Provide the [x, y] coordinate of the cell's center where the given text is located.  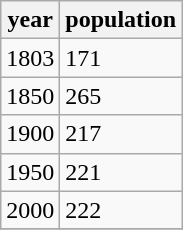
1850 [30, 96]
population [121, 20]
265 [121, 96]
year [30, 20]
217 [121, 134]
1950 [30, 172]
222 [121, 210]
171 [121, 58]
1803 [30, 58]
2000 [30, 210]
1900 [30, 134]
221 [121, 172]
